Locate the cell with the specified text and output its [X, Y] center coordinate. 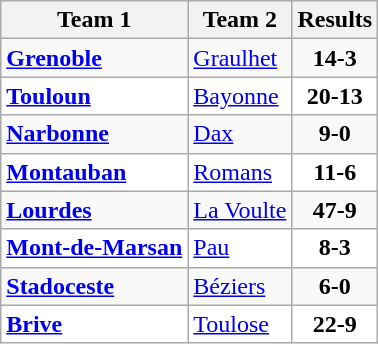
La Voulte [240, 210]
Grenoble [94, 58]
Romans [240, 172]
Lourdes [94, 210]
Montauban [94, 172]
Béziers [240, 286]
22-9 [335, 324]
47-9 [335, 210]
Brive [94, 324]
14-3 [335, 58]
8-3 [335, 248]
9-0 [335, 134]
Mont-de-Marsan [94, 248]
6-0 [335, 286]
20-13 [335, 96]
Team 2 [240, 20]
Toulose [240, 324]
Touloun [94, 96]
11-6 [335, 172]
Graulhet [240, 58]
Narbonne [94, 134]
Dax [240, 134]
Results [335, 20]
Pau [240, 248]
Stadoceste [94, 286]
Bayonne [240, 96]
Team 1 [94, 20]
